Capture the cell that displays the provided text and extract its (X, Y) central coordinate. 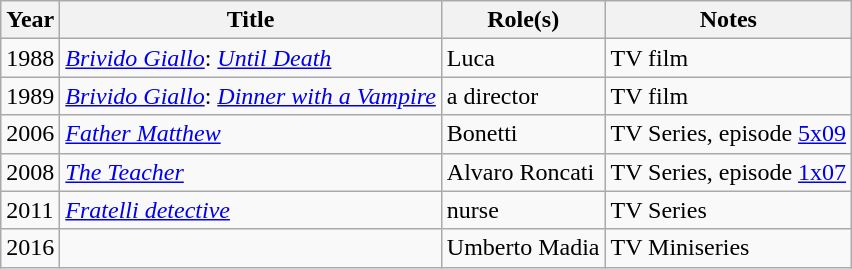
nurse (523, 210)
The Teacher (251, 172)
Brivido Giallo: Dinner with a Vampire (251, 96)
2008 (30, 172)
2006 (30, 134)
2016 (30, 248)
Title (251, 20)
Bonetti (523, 134)
1988 (30, 58)
a director (523, 96)
Luca (523, 58)
1989 (30, 96)
TV Series (728, 210)
TV Series, episode 1x07 (728, 172)
Umberto Madia (523, 248)
Year (30, 20)
TV Miniseries (728, 248)
2011 (30, 210)
Notes (728, 20)
Alvaro Roncati (523, 172)
Father Matthew (251, 134)
TV Series, episode 5x09 (728, 134)
Brivido Giallo: Until Death (251, 58)
Role(s) (523, 20)
Fratelli detective (251, 210)
